Search for the cell housing the specified text and yield its (X, Y) center coordinate. 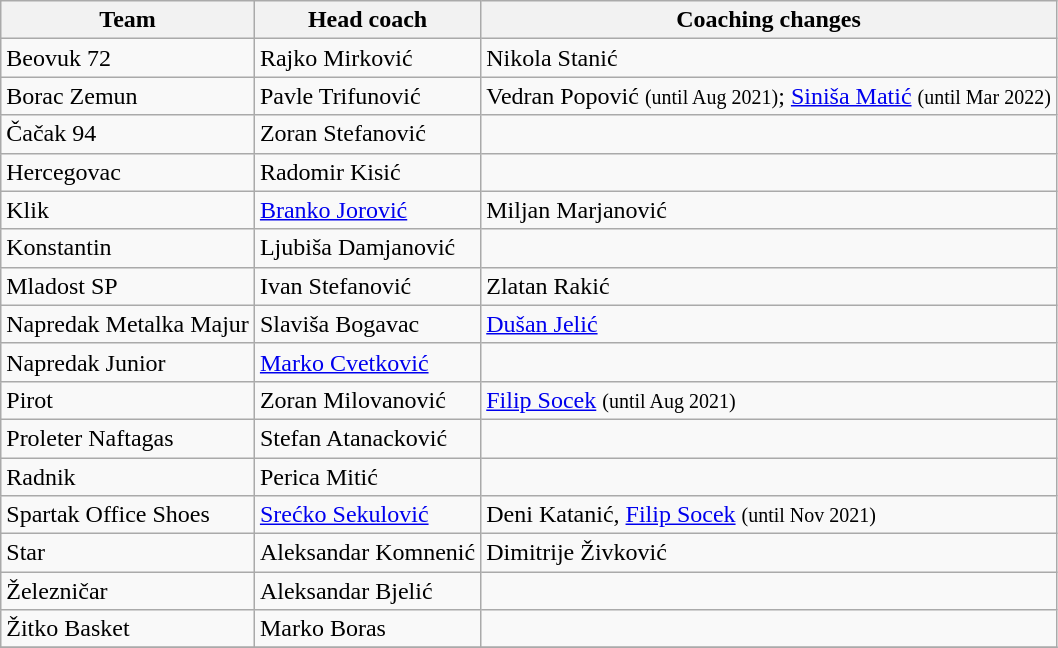
Zlatan Rakić (769, 286)
Železničar (128, 591)
Čačak 94 (128, 134)
Branko Jorović (367, 210)
Spartak Office Shoes (128, 515)
Radomir Kisić (367, 172)
Marko Cvetković (367, 362)
Napredak Metalka Majur (128, 324)
Rajko Mirković (367, 58)
Pavle Trifunović (367, 96)
Pirot (128, 400)
Žitko Basket (128, 629)
Proleter Naftagas (128, 438)
Team (128, 20)
Zoran Stefanović (367, 134)
Perica Mitić (367, 477)
Mladost SP (128, 286)
Aleksandar Komnenić (367, 553)
Hercegovac (128, 172)
Klik (128, 210)
Nikola Stanić (769, 58)
Napredak Junior (128, 362)
Miljan Marjanović (769, 210)
Zoran Milovanović (367, 400)
Coaching changes (769, 20)
Konstantin (128, 248)
Star (128, 553)
Dušan Jelić (769, 324)
Beovuk 72 (128, 58)
Borac Zemun (128, 96)
Dimitrije Živković (769, 553)
Filip Socek (until Aug 2021) (769, 400)
Deni Katanić, Filip Socek (until Nov 2021) (769, 515)
Stefan Atanacković (367, 438)
Ivan Stefanović (367, 286)
Slaviša Bogavac (367, 324)
Head coach (367, 20)
Srećko Sekulović (367, 515)
Marko Boras (367, 629)
Aleksandar Bjelić (367, 591)
Vedran Popović (until Aug 2021); Siniša Matić (until Mar 2022) (769, 96)
Radnik (128, 477)
Ljubiša Damjanović (367, 248)
